Return [x, y] of the center of cell containing provided text 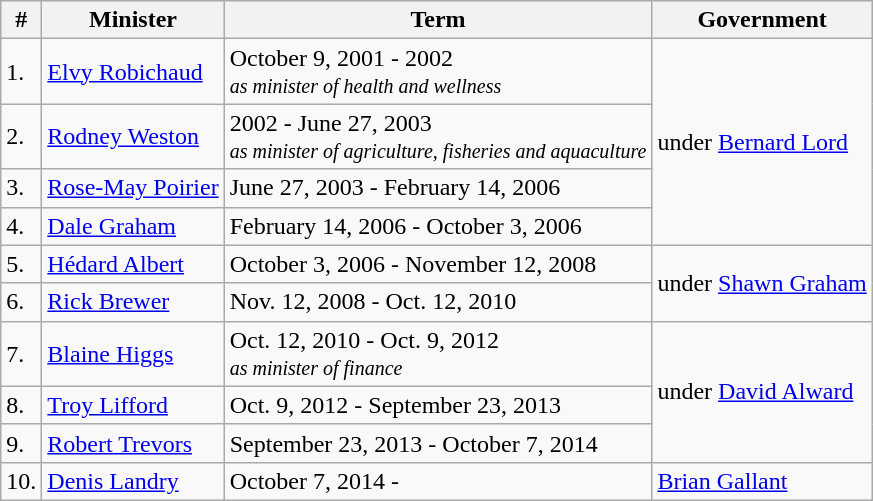
5. [22, 264]
Oct. 12, 2010 - Oct. 9, 2012as minister of finance [438, 354]
Rodney Weston [133, 136]
Nov. 12, 2008 - Oct. 12, 2010 [438, 302]
Minister [133, 20]
Rose-May Poirier [133, 188]
under Bernard Lord [762, 142]
4. [22, 226]
6. [22, 302]
Elvy Robichaud [133, 72]
Hédard Albert [133, 264]
7. [22, 354]
October 3, 2006 - November 12, 2008 [438, 264]
Oct. 9, 2012 - September 23, 2013 [438, 405]
Rick Brewer [133, 302]
1. [22, 72]
10. [22, 481]
Term [438, 20]
9. [22, 443]
Brian Gallant [762, 481]
under Shawn Graham [762, 283]
8. [22, 405]
October 7, 2014 - [438, 481]
October 9, 2001 - 2002as minister of health and wellness [438, 72]
2. [22, 136]
February 14, 2006 - October 3, 2006 [438, 226]
2002 - June 27, 2003as minister of agriculture, fisheries and aquaculture [438, 136]
June 27, 2003 - February 14, 2006 [438, 188]
September 23, 2013 - October 7, 2014 [438, 443]
Troy Lifford [133, 405]
Denis Landry [133, 481]
Blaine Higgs [133, 354]
# [22, 20]
Robert Trevors [133, 443]
Dale Graham [133, 226]
under David Alward [762, 392]
3. [22, 188]
Government [762, 20]
